Provide the [X, Y] coordinate of the cell's center where the given text is located.  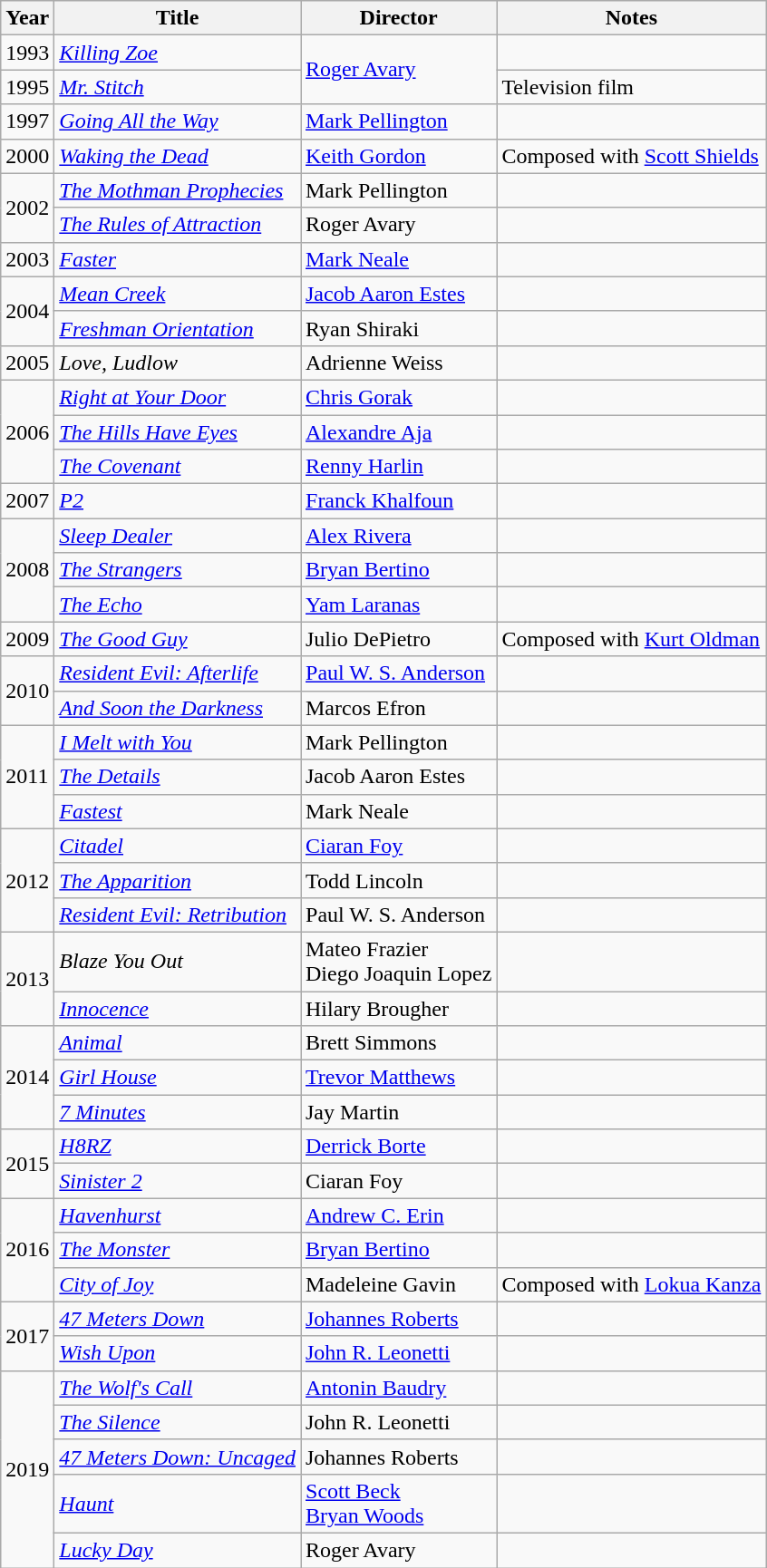
2003 [27, 259]
Sleep Dealer [178, 536]
Year [27, 18]
Alexandre Aja [399, 432]
Composed with Kurt Oldman [631, 639]
2004 [27, 311]
2015 [27, 1164]
The Silence [178, 1422]
The Hills Have Eyes [178, 432]
Mr. Stitch [178, 87]
2000 [27, 156]
2008 [27, 570]
Fastest [178, 811]
2006 [27, 431]
And Soon the Darkness [178, 708]
2009 [27, 639]
47 Meters Down [178, 1319]
Mean Creek [178, 294]
The Details [178, 777]
Innocence [178, 1009]
The Echo [178, 605]
I Melt with You [178, 742]
Animal [178, 1043]
Hilary Brougher [399, 1009]
2013 [27, 979]
Brett Simmons [399, 1043]
Yam Laranas [399, 605]
The Rules of Attraction [178, 225]
2014 [27, 1078]
Trevor Matthews [399, 1078]
2010 [27, 691]
Todd Lincoln [399, 880]
2011 [27, 777]
The Covenant [178, 467]
Scott BeckBryan Woods [399, 1503]
Composed with Scott Shields [631, 156]
2019 [27, 1468]
The Mothman Prophecies [178, 190]
Faster [178, 259]
Havenhurst [178, 1215]
2007 [27, 501]
2002 [27, 208]
Lucky Day [178, 1550]
Blaze You Out [178, 961]
Antonin Baudry [399, 1388]
7 Minutes [178, 1112]
2017 [27, 1336]
Keith Gordon [399, 156]
Sinister 2 [178, 1181]
Television film [631, 87]
2005 [27, 363]
Freshman Orientation [178, 328]
Resident Evil: Afterlife [178, 673]
Title [178, 18]
Wish Upon [178, 1353]
2012 [27, 880]
Andrew C. Erin [399, 1215]
The Wolf's Call [178, 1388]
Adrienne Weiss [399, 363]
Composed with Lokua Kanza [631, 1284]
Marcos Efron [399, 708]
The Strangers [178, 570]
Director [399, 18]
Waking the Dead [178, 156]
Going All the Way [178, 121]
Franck Khalfoun [399, 501]
Chris Gorak [399, 397]
Resident Evil: Retribution [178, 915]
Killing Zoe [178, 53]
Notes [631, 18]
Right at Your Door [178, 397]
Ryan Shiraki [399, 328]
47 Meters Down: Uncaged [178, 1457]
Girl House [178, 1078]
Mateo FrazierDiego Joaquin Lopez [399, 961]
1997 [27, 121]
Love, Ludlow [178, 363]
P2 [178, 501]
Jay Martin [399, 1112]
Derrick Borte [399, 1147]
Citadel [178, 846]
Haunt [178, 1503]
The Apparition [178, 880]
1993 [27, 53]
2016 [27, 1250]
City of Joy [178, 1284]
H8RZ [178, 1147]
The Good Guy [178, 639]
Alex Rivera [399, 536]
Madeleine Gavin [399, 1284]
The Monster [178, 1250]
1995 [27, 87]
Julio DePietro [399, 639]
Renny Harlin [399, 467]
